Find where the given text appears and provide that cell's center as [x, y] coordinate. 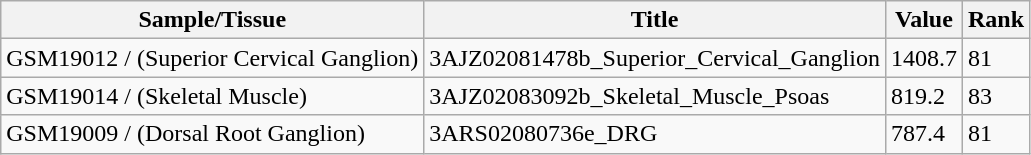
Rank [996, 20]
787.4 [924, 134]
Value [924, 20]
3AJZ02083092b_Skeletal_Muscle_Psoas [655, 96]
GSM19009 / (Dorsal Root Ganglion) [212, 134]
3ARS02080736e_DRG [655, 134]
819.2 [924, 96]
3AJZ02081478b_Superior_Cervical_Ganglion [655, 58]
Title [655, 20]
Sample/Tissue [212, 20]
GSM19014 / (Skeletal Muscle) [212, 96]
1408.7 [924, 58]
83 [996, 96]
GSM19012 / (Superior Cervical Ganglion) [212, 58]
